Extract the (X, Y) coordinate from the center of the cell holding the provided text.  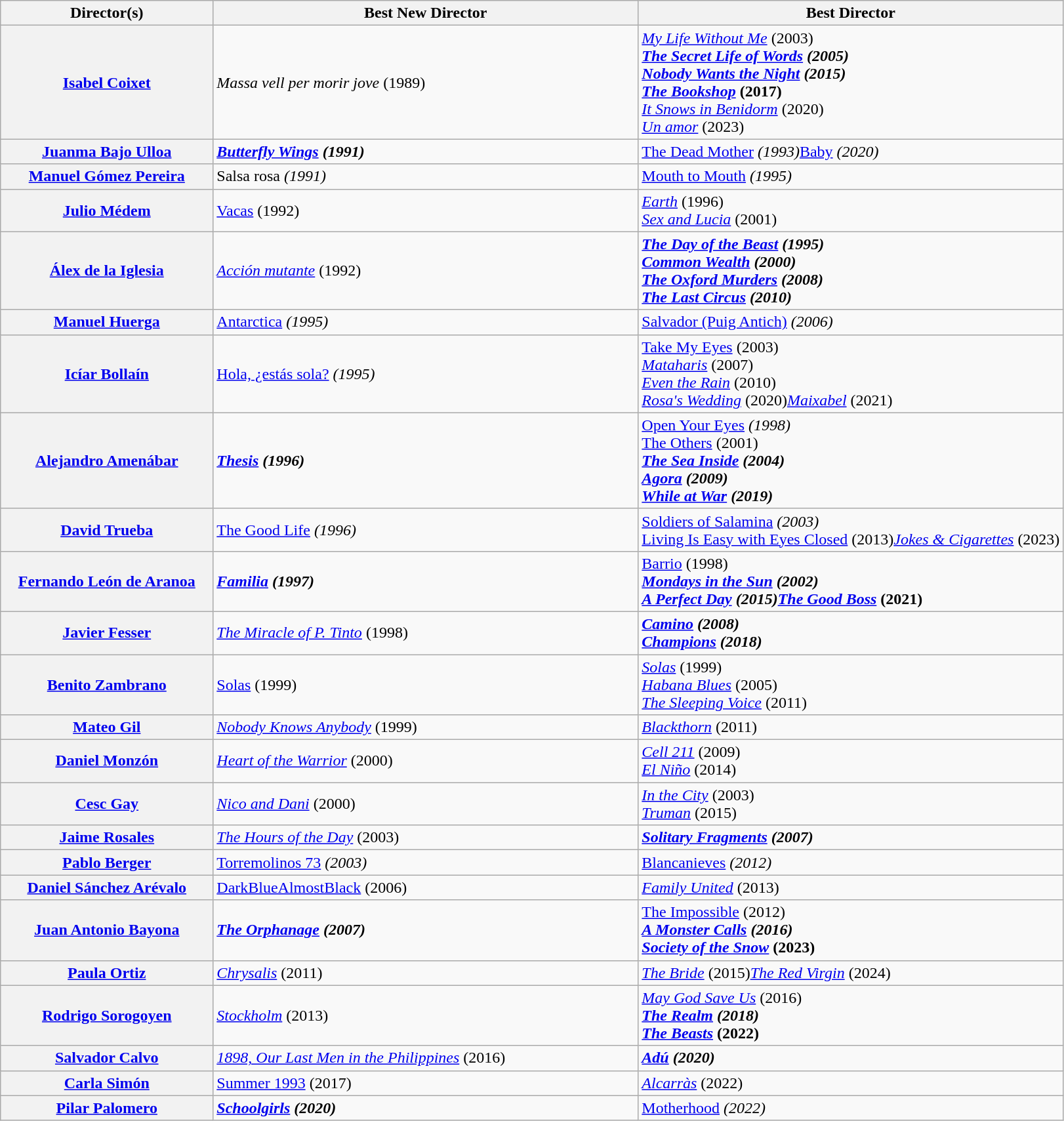
Rodrigo Sorogoyen (107, 1015)
Chrysalis (2011) (426, 973)
The Orphanage (2007) (426, 930)
In the City (2003)Truman (2015) (851, 804)
The Day of the Beast (1995)Common Wealth (2000)The Oxford Murders (2008)The Last Circus (2010) (851, 270)
Salvador (Puig Antich) (2006) (851, 322)
Summer 1993 (2017) (426, 1083)
The Dead Mother (1993)Baby (2020) (851, 152)
Javier Fesser (107, 632)
Salvador Calvo (107, 1058)
Manuel Huerga (107, 322)
Vacas (1992) (426, 210)
Icíar Bollaín (107, 374)
The Hours of the Day (2003) (426, 838)
Benito Zambrano (107, 685)
Mouth to Mouth (1995) (851, 176)
Butterfly Wings (1991) (426, 152)
Manuel Gómez Pereira (107, 176)
Pablo Berger (107, 863)
The Good Life (1996) (426, 530)
Acción mutante (1992) (426, 270)
The Impossible (2012)A Monster Calls (2016)Society of the Snow (2023) (851, 930)
Solitary Fragments (2007) (851, 838)
Álex de la Iglesia (107, 270)
Jaime Rosales (107, 838)
Solas (1999) (426, 685)
1898, Our Last Men in the Philippines (2016) (426, 1058)
The Miracle of P. Tinto (1998) (426, 632)
Barrio (1998)Mondays in the Sun (2002)A Perfect Day (2015)The Good Boss (2021) (851, 581)
Hola, ¿estás sola? (1995) (426, 374)
Torremolinos 73 (2003) (426, 863)
Isabel Coixet (107, 83)
Soldiers of Salamina (2003)Living Is Easy with Eyes Closed (2013)Jokes & Cigarettes (2023) (851, 530)
Blackthorn (2011) (851, 727)
Alcarràs (2022) (851, 1083)
Best Director (851, 13)
Mateo Gil (107, 727)
Juanma Bajo Ulloa (107, 152)
Take My Eyes (2003)Mataharis (2007)Even the Rain (2010)Rosa's Wedding (2020)Maixabel (2021) (851, 374)
Motherhood (2022) (851, 1108)
Stockholm (2013) (426, 1015)
Camino (2008)Champions (2018) (851, 632)
Nico and Dani (2000) (426, 804)
DarkBlueAlmostBlack (2006) (426, 887)
My Life Without Me (2003)The Secret Life of Words (2005)Nobody Wants the Night (2015)The Bookshop (2017)It Snows in Benidorm (2020)Un amor (2023) (851, 83)
Carla Simón (107, 1083)
The Bride (2015)The Red Virgin (2024) (851, 973)
Adú (2020) (851, 1058)
Director(s) (107, 13)
Daniel Sánchez Arévalo (107, 887)
Cell 211 (2009)El Niño (2014) (851, 761)
Solas (1999)Habana Blues (2005)The Sleeping Voice (2011) (851, 685)
May God Save Us (2016)The Realm (2018)The Beasts (2022) (851, 1015)
Schoolgirls (2020) (426, 1108)
Salsa rosa (1991) (426, 176)
Massa vell per morir jove (1989) (426, 83)
Blancanieves (2012) (851, 863)
Thesis (1996) (426, 460)
Family United (2013) (851, 887)
Juan Antonio Bayona (107, 930)
Julio Médem (107, 210)
Fernando León de Aranoa (107, 581)
Paula Ortiz (107, 973)
Best New Director (426, 13)
Cesc Gay (107, 804)
Heart of the Warrior (2000) (426, 761)
Familia (1997) (426, 581)
Antarctica (1995) (426, 322)
Nobody Knows Anybody (1999) (426, 727)
David Trueba (107, 530)
Open Your Eyes (1998)The Others (2001)The Sea Inside (2004)Agora (2009)While at War (2019) (851, 460)
Alejandro Amenábar (107, 460)
Daniel Monzón (107, 761)
Pilar Palomero (107, 1108)
Earth (1996)Sex and Lucia (2001) (851, 210)
